Return (X, Y) of the center of cell containing provided text 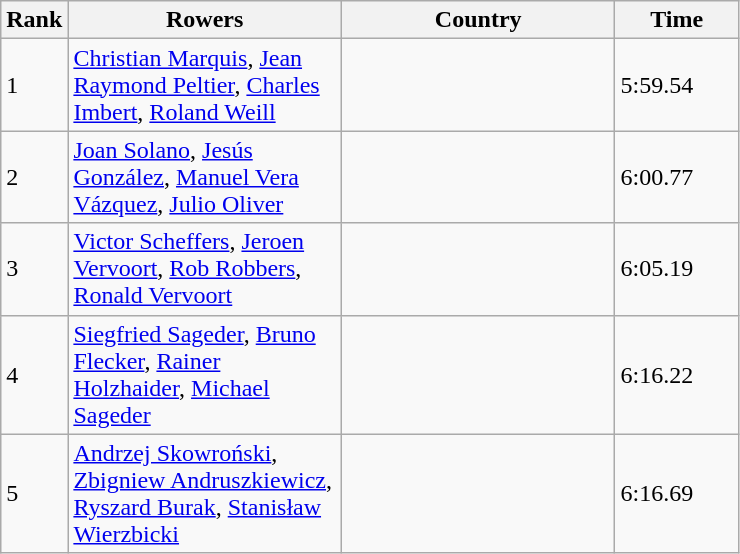
Siegfried Sageder, Bruno Flecker, Rainer Holzhaider, Michael Sageder (205, 374)
Joan Solano, Jesús González, Manuel Vera Vázquez, Julio Oliver (205, 177)
Time (677, 20)
Rowers (205, 20)
Country (478, 20)
6:00.77 (677, 177)
Victor Scheffers, Jeroen Vervoort, Rob Robbers, Ronald Vervoort (205, 269)
2 (34, 177)
5:59.54 (677, 85)
3 (34, 269)
6:05.19 (677, 269)
1 (34, 85)
Rank (34, 20)
Andrzej Skowroński, Zbigniew Andruszkiewicz, Ryszard Burak, Stanisław Wierzbicki (205, 494)
5 (34, 494)
6:16.22 (677, 374)
6:16.69 (677, 494)
4 (34, 374)
Christian Marquis, Jean Raymond Peltier, Charles Imbert, Roland Weill (205, 85)
